Identify which cell holds the provided text, then report its [X, Y] central coordinate. 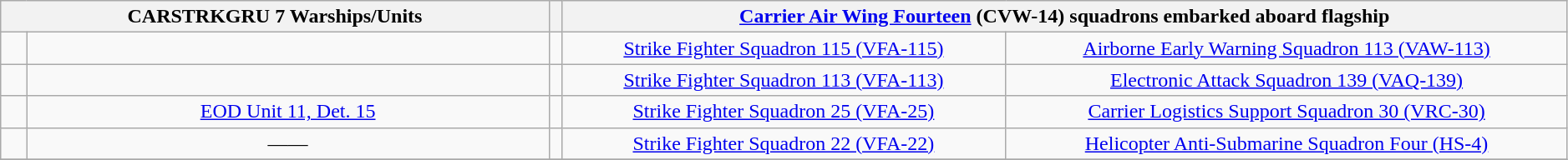
Helicopter Anti-Submarine Squadron Four (HS-4) [1286, 143]
EOD Unit 11, Det. 15 [287, 112]
Carrier Air Wing Fourteen (CVW-14) squadrons embarked aboard flagship [1064, 17]
Strike Fighter Squadron 113 (VFA-113) [784, 80]
Electronic Attack Squadron 139 (VAQ-139) [1286, 80]
Strike Fighter Squadron 115 (VFA-115) [784, 48]
Airborne Early Warning Squadron 113 (VAW-113) [1286, 48]
Strike Fighter Squadron 22 (VFA-22) [784, 143]
—— [287, 143]
Carrier Logistics Support Squadron 30 (VRC-30) [1286, 112]
Strike Fighter Squadron 25 (VFA-25) [784, 112]
CARSTRKGRU 7 Warships/Units [275, 17]
